Provide the [x, y] coordinate of the cell's center where the given text is located.  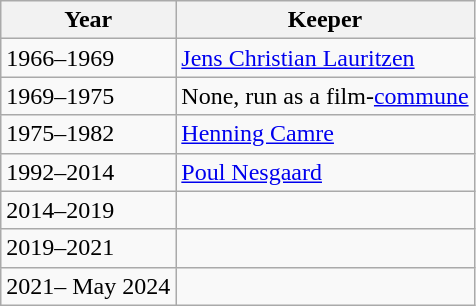
Year [88, 20]
1966–1969 [88, 58]
None, run as a film-commune [325, 96]
Keeper [325, 20]
1975–1982 [88, 134]
1969–1975 [88, 96]
2019–2021 [88, 248]
Jens Christian Lauritzen [325, 58]
Poul Nesgaard [325, 172]
1992–2014 [88, 172]
2021– May 2024 [88, 286]
Henning Camre [325, 134]
2014–2019 [88, 210]
